Identify which cell holds the provided text, then report its (X, Y) central coordinate. 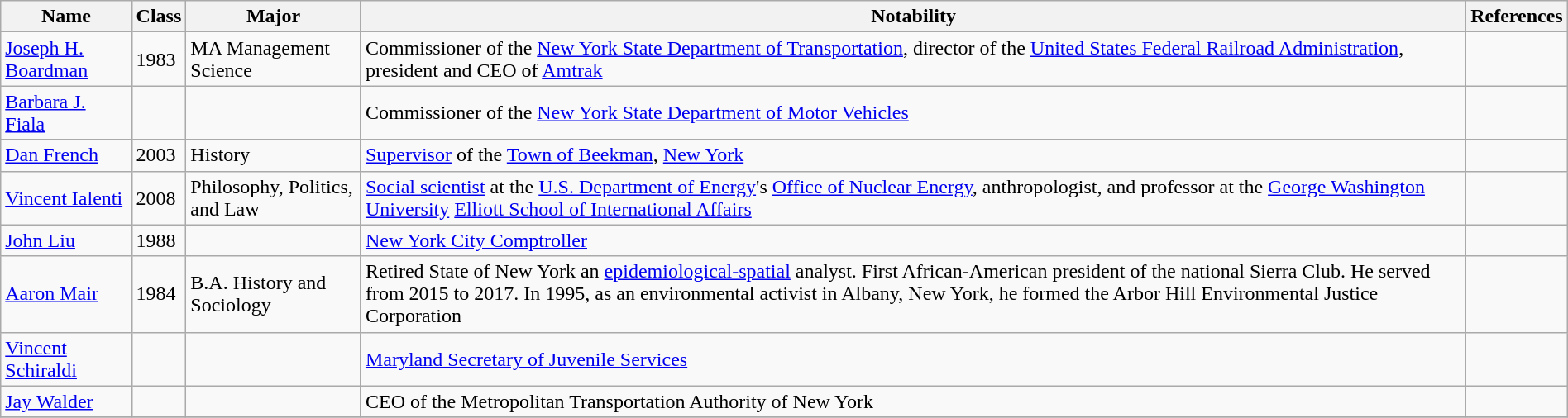
Barbara J. Fiala (66, 112)
Vincent Schiraldi (66, 359)
History (274, 155)
Philosophy, Politics, and Law (274, 198)
Aaron Mair (66, 294)
New York City Comptroller (913, 240)
Joseph H. Boardman (66, 59)
1988 (159, 240)
2008 (159, 198)
Class (159, 17)
Name (66, 17)
References (1517, 17)
MA Management Science (274, 59)
Jay Walder (66, 401)
John Liu (66, 240)
B.A. History and Sociology (274, 294)
CEO of the Metropolitan Transportation Authority of New York (913, 401)
Commissioner of the New York State Department of Motor Vehicles (913, 112)
Vincent Ialenti (66, 198)
Major (274, 17)
Notability (913, 17)
2003 (159, 155)
Dan French (66, 155)
Maryland Secretary of Juvenile Services (913, 359)
Supervisor of the Town of Beekman, New York (913, 155)
1983 (159, 59)
1984 (159, 294)
